Find where the given text appears and provide that cell's center as (x, y) coordinate. 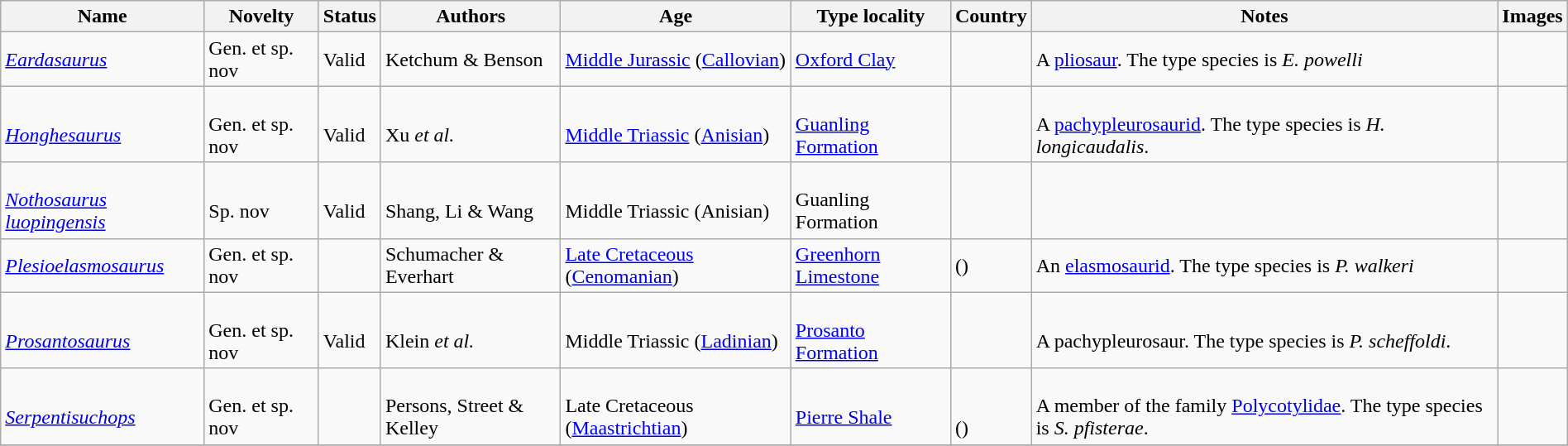
A member of the family Polycotylidae. The type species is S. pfisterae. (1264, 406)
Oxford Clay (870, 60)
An elasmosaurid. The type species is P. walkeri (1264, 265)
Name (103, 17)
Shang, Li & Wang (471, 200)
Country (991, 17)
Greenhorn Limestone (870, 265)
A pachypleurosaur. The type species is P. scheffoldi. (1264, 330)
Serpentisuchops (103, 406)
Sp. nov (261, 200)
Klein et al. (471, 330)
Nothosaurus luopingensis (103, 200)
Eardasaurus (103, 60)
Images (1532, 17)
Middle Jurassic (Callovian) (676, 60)
Late Cretaceous (Cenomanian) (676, 265)
Middle Triassic (Ladinian) (676, 330)
Pierre Shale (870, 406)
Prosantosaurus (103, 330)
Plesioelasmosaurus (103, 265)
Authors (471, 17)
A pliosaur. The type species is E. powelli (1264, 60)
Notes (1264, 17)
Honghesaurus (103, 124)
Persons, Street & Kelley (471, 406)
Ketchum & Benson (471, 60)
A pachypleurosaurid. The type species is H. longicaudalis. (1264, 124)
Type locality (870, 17)
Age (676, 17)
Status (349, 17)
Novelty (261, 17)
Prosanto Formation (870, 330)
Late Cretaceous (Maastrichtian) (676, 406)
Xu et al. (471, 124)
Schumacher & Everhart (471, 265)
